Detect which cell encompasses the target text, then output its [x, y] center coordinate. 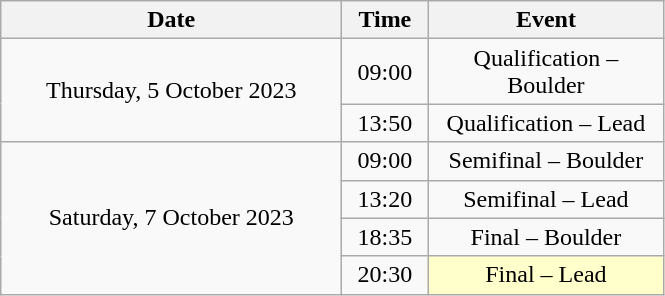
Saturday, 7 October 2023 [172, 218]
Thursday, 5 October 2023 [172, 90]
Event [546, 20]
Date [172, 20]
13:20 [385, 199]
Qualification – Boulder [546, 72]
20:30 [385, 275]
Final – Boulder [546, 237]
13:50 [385, 123]
Time [385, 20]
Semifinal – Boulder [546, 161]
Semifinal – Lead [546, 199]
Final – Lead [546, 275]
18:35 [385, 237]
Qualification – Lead [546, 123]
